Find where the given text appears and provide that cell's center as [x, y] coordinate. 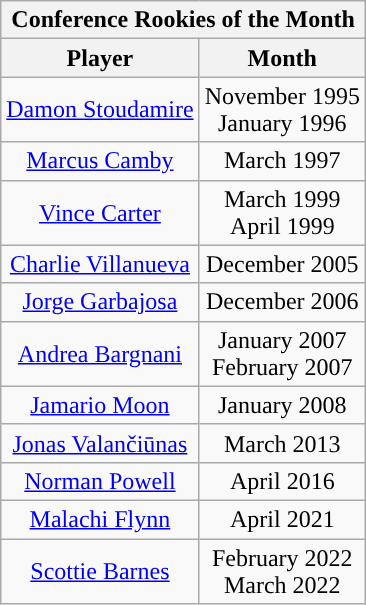
March 2013 [282, 443]
March 1999April 1999 [282, 212]
Norman Powell [100, 481]
Malachi Flynn [100, 519]
Damon Stoudamire [100, 110]
Month [282, 58]
Jamario Moon [100, 405]
April 2016 [282, 481]
Jorge Garbajosa [100, 302]
December 2006 [282, 302]
April 2021 [282, 519]
Scottie Barnes [100, 570]
Player [100, 58]
March 1997 [282, 161]
Vince Carter [100, 212]
November 1995January 1996 [282, 110]
Andrea Bargnani [100, 354]
Conference Rookies of the Month [184, 20]
February 2022March 2022 [282, 570]
Jonas Valančiūnas [100, 443]
Marcus Camby [100, 161]
Charlie Villanueva [100, 264]
January 2007February 2007 [282, 354]
January 2008 [282, 405]
December 2005 [282, 264]
